Determine the [x, y] coordinate at the center of the cell enclosing the given text.  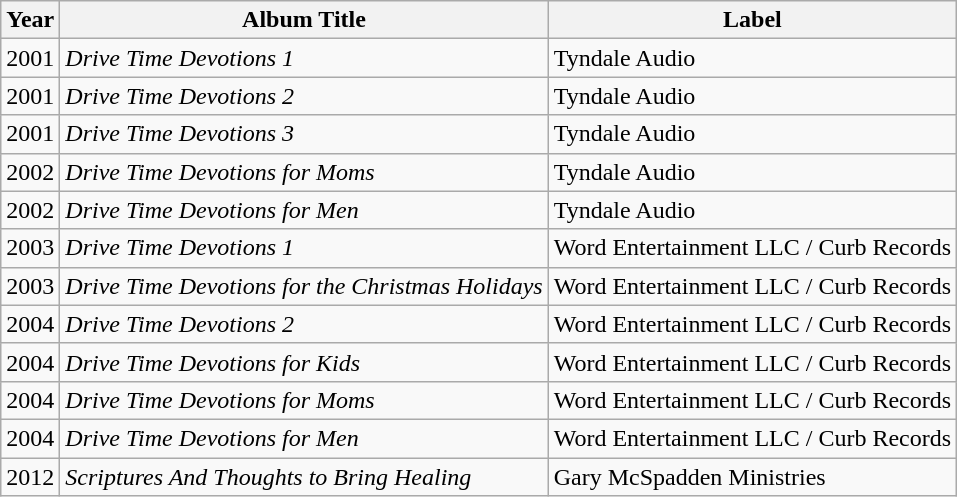
Gary McSpadden Ministries [752, 477]
Scriptures And Thoughts to Bring Healing [304, 477]
Year [30, 20]
Label [752, 20]
2012 [30, 477]
Drive Time Devotions 3 [304, 134]
Album Title [304, 20]
Drive Time Devotions for Kids [304, 362]
Drive Time Devotions for the Christmas Holidays [304, 286]
